Return (x, y) of the center of cell containing provided text 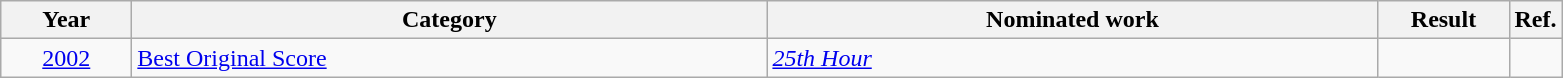
Year (66, 20)
Result (1444, 20)
2002 (66, 58)
Nominated work (1072, 20)
Best Original Score (450, 58)
Ref. (1536, 20)
25th Hour (1072, 58)
Category (450, 20)
